Pinpoint the cell where the given text exists, returning its [x, y] midpoint coordinate. 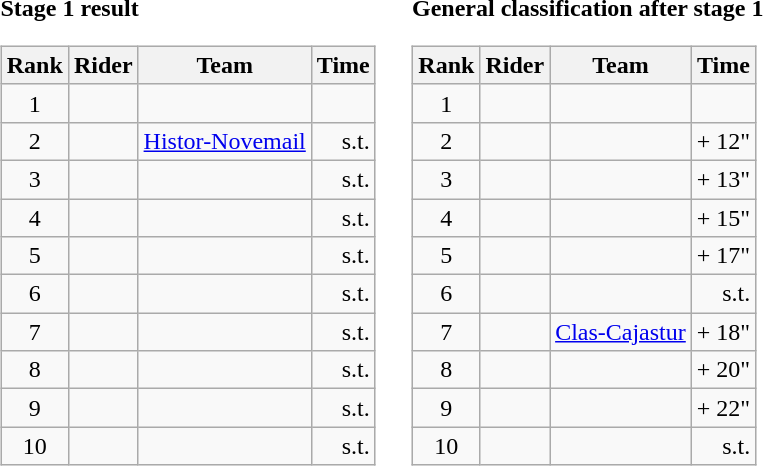
+ 18" [723, 332]
+ 20" [723, 370]
Clas-Cajastur [621, 332]
+ 13" [723, 179]
+ 22" [723, 408]
+ 17" [723, 256]
+ 15" [723, 217]
+ 12" [723, 141]
Histor-Novemail [224, 141]
